Return the [x, y] coordinate for the center point of the cell that contains the specified text.  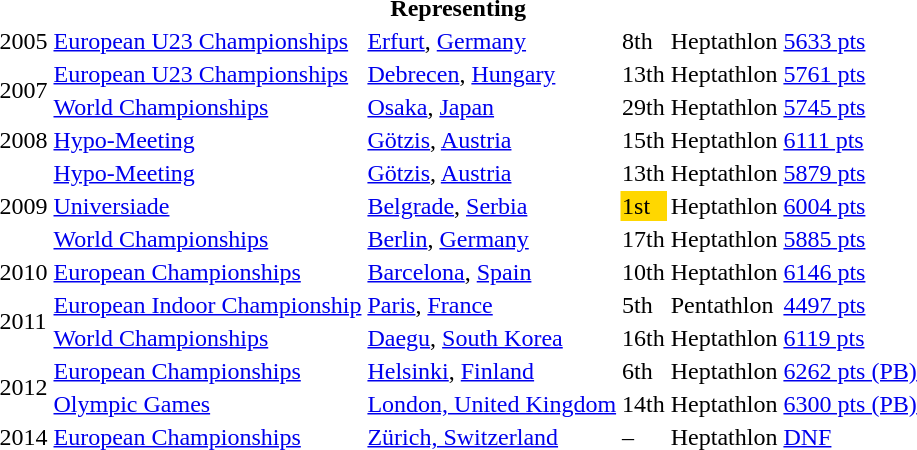
10th [644, 272]
Debrecen, Hungary [492, 74]
8th [644, 41]
Pentathlon [724, 305]
Helsinki, Finland [492, 371]
15th [644, 140]
Paris, France [492, 305]
Barcelona, Spain [492, 272]
1st [644, 206]
Universiade [208, 206]
17th [644, 239]
29th [644, 107]
6th [644, 371]
5th [644, 305]
Osaka, Japan [492, 107]
European Indoor Championship [208, 305]
16th [644, 338]
14th [644, 404]
Belgrade, Serbia [492, 206]
Olympic Games [208, 404]
Daegu, South Korea [492, 338]
Berlin, Germany [492, 239]
London, United Kingdom [492, 404]
Erfurt, Germany [492, 41]
